Return the (X, Y) coordinate for the center point of the cell that contains the specified text.  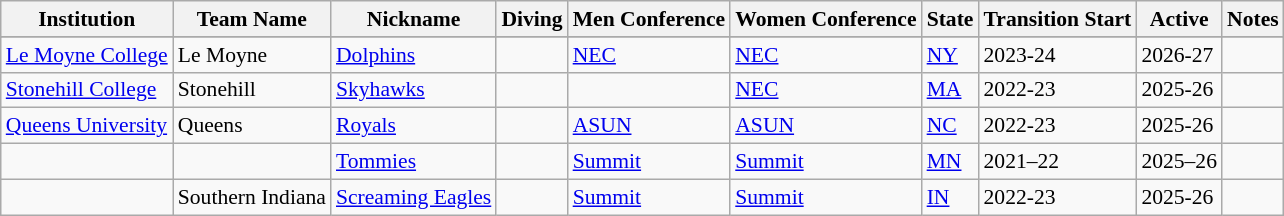
Team Name (252, 19)
Institution (87, 19)
Notes (1253, 19)
NC (950, 126)
Stonehill (252, 90)
Royals (414, 126)
Men Conference (650, 19)
Le Moyne (252, 55)
2026-27 (1179, 55)
2025–26 (1179, 162)
Dolphins (414, 55)
Queens University (87, 126)
IN (950, 197)
Southern Indiana (252, 197)
MA (950, 90)
MN (950, 162)
Skyhawks (414, 90)
Tommies (414, 162)
Screaming Eagles (414, 197)
2023-24 (1057, 55)
Stonehill College (87, 90)
Nickname (414, 19)
Le Moyne College (87, 55)
Women Conference (826, 19)
State (950, 19)
Queens (252, 126)
Diving (532, 19)
2021–22 (1057, 162)
Transition Start (1057, 19)
Active (1179, 19)
NY (950, 55)
